Output the [x, y] coordinate of the center of the cell containing the given text.  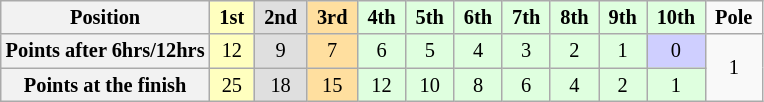
Points after 6hrs/12hrs [106, 51]
8 [478, 85]
18 [280, 85]
9 [280, 51]
3 [526, 51]
1st [232, 17]
10 [430, 85]
Position [106, 17]
6th [478, 17]
0 [676, 51]
5th [430, 17]
4th [381, 17]
2nd [280, 17]
Pole [734, 17]
Points at the finish [106, 85]
7th [526, 17]
8th [574, 17]
15 [332, 85]
10th [676, 17]
5 [430, 51]
9th [622, 17]
7 [332, 51]
25 [232, 85]
3rd [332, 17]
